From the cell containing the given text, extract its center point as (X, Y) coordinate. 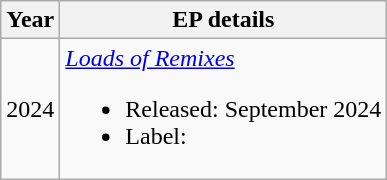
2024 (30, 109)
Loads of RemixesReleased: September 2024Label: (224, 109)
Year (30, 20)
EP details (224, 20)
